Capture the cell that displays the provided text and extract its (X, Y) central coordinate. 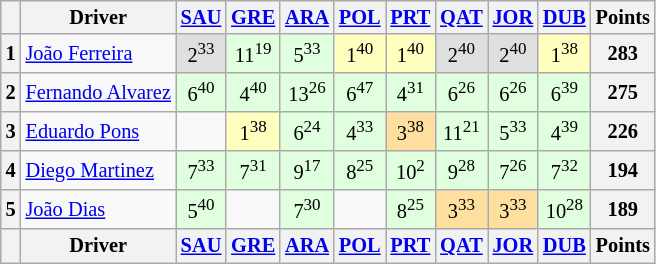
439 (564, 132)
2 (11, 92)
275 (623, 92)
640 (201, 92)
4 (11, 170)
189 (623, 210)
1119 (253, 54)
733 (201, 170)
Diego Martinez (98, 170)
731 (253, 170)
433 (360, 132)
726 (513, 170)
1121 (461, 132)
917 (307, 170)
João Dias (98, 210)
5 (11, 210)
233 (201, 54)
639 (564, 92)
1 (11, 54)
928 (461, 170)
647 (360, 92)
226 (623, 132)
1326 (307, 92)
3 (11, 132)
283 (623, 54)
194 (623, 170)
440 (253, 92)
102 (411, 170)
431 (411, 92)
730 (307, 210)
540 (201, 210)
732 (564, 170)
Eduardo Pons (98, 132)
Fernando Alvarez (98, 92)
1028 (564, 210)
338 (411, 132)
João Ferreira (98, 54)
624 (307, 132)
